Pinpoint the cell where the given text exists, returning its (X, Y) midpoint coordinate. 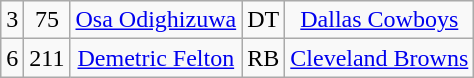
6 (12, 58)
211 (47, 58)
Dallas Cowboys (380, 20)
Osa Odighizuwa (156, 20)
75 (47, 20)
RB (264, 58)
3 (12, 20)
Cleveland Browns (380, 58)
Demetric Felton (156, 58)
DT (264, 20)
